Locate the cell with the specified text and output its (x, y) center coordinate. 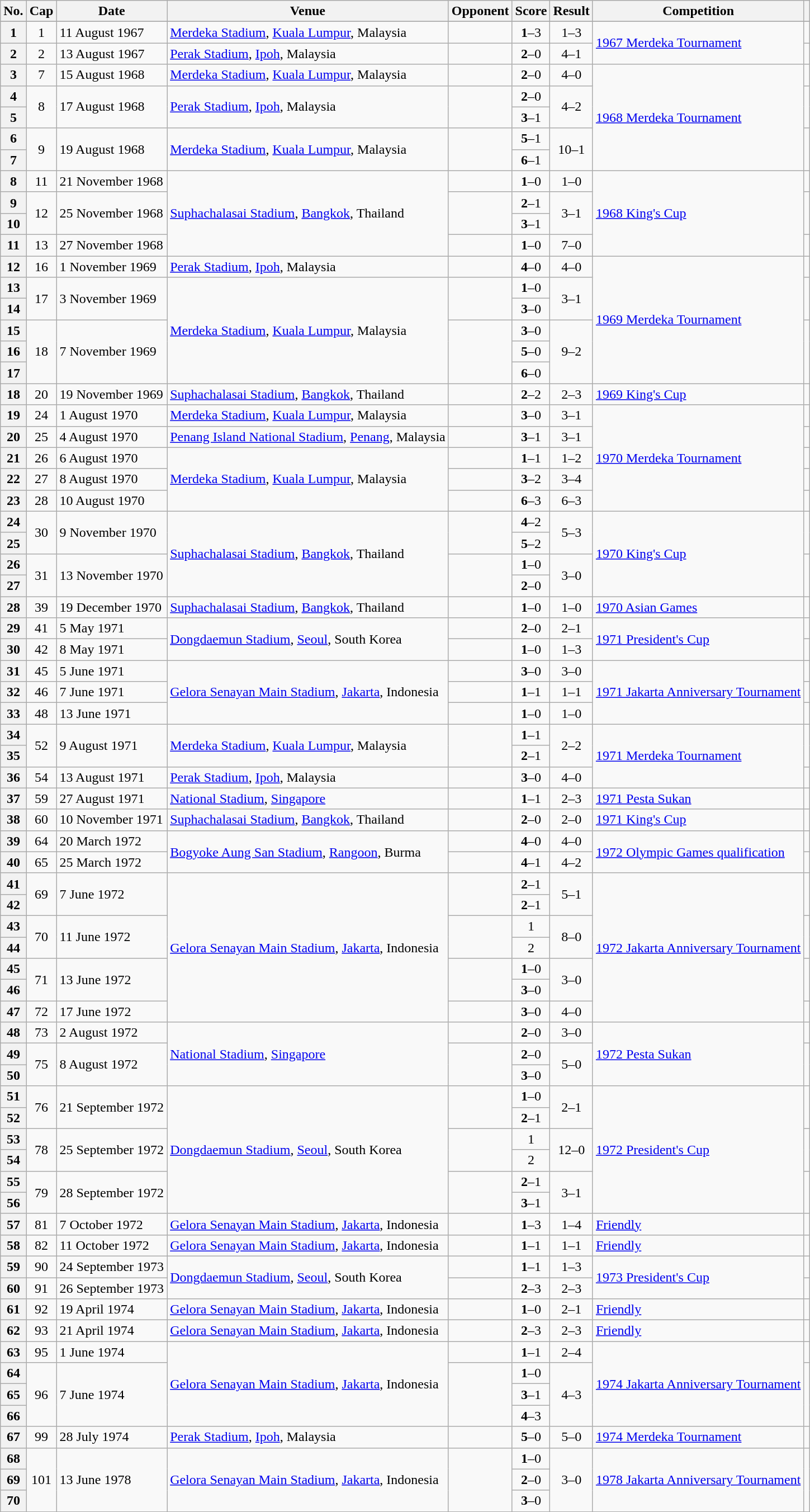
25 March 1972 (112, 862)
5 (13, 117)
34 (13, 735)
72 (41, 1012)
19 December 1970 (112, 607)
5 May 1971 (112, 629)
17 June 1972 (112, 1012)
Bogyoke Aung San Stadium, Rangoon, Burma (308, 852)
12–0 (571, 1150)
Competition (698, 11)
7–0 (571, 245)
1972 President's Cup (698, 1150)
73 (41, 1033)
Score (531, 11)
93 (41, 1331)
78 (41, 1150)
1968 Merdeka Tournament (698, 117)
55 (13, 1182)
40 (13, 862)
1971 King's Cup (698, 820)
7 June 1971 (112, 692)
61 (13, 1310)
5–3 (571, 532)
62 (13, 1331)
10 August 1970 (112, 500)
25 September 1972 (112, 1150)
36 (13, 777)
1972 Pesta Sukan (698, 1054)
35 (13, 756)
43 (13, 926)
1972 Jakarta Anniversary Tournament (698, 947)
20 March 1972 (112, 841)
1971 Pesta Sukan (698, 798)
15 (13, 330)
8 May 1971 (112, 650)
Result (571, 11)
7 November 1969 (112, 352)
11 June 1972 (112, 937)
No. (13, 11)
10 (13, 224)
75 (41, 1065)
11 August 1967 (112, 32)
1–2 (571, 458)
96 (41, 1395)
47 (13, 1012)
13 August 1967 (112, 54)
1967 Merdeka Tournament (698, 43)
15 August 1968 (112, 75)
51 (13, 1097)
1971 Merdeka Tournament (698, 756)
2 August 1972 (112, 1033)
79 (41, 1192)
1 June 1974 (112, 1352)
29 (13, 629)
19 (13, 415)
49 (13, 1054)
13 November 1970 (112, 575)
10–1 (571, 149)
1 November 1969 (112, 267)
5–2 (531, 543)
6–0 (531, 373)
3 November 1969 (112, 299)
Cap (41, 11)
1 August 1970 (112, 415)
3 (13, 75)
Venue (308, 11)
71 (41, 980)
10 November 1971 (112, 820)
6–1 (531, 160)
19 August 1968 (112, 149)
91 (41, 1288)
6 (13, 139)
7 October 1972 (112, 1224)
13 June 1971 (112, 714)
28 July 1974 (112, 1437)
1971 President's Cup (698, 639)
82 (41, 1245)
38 (13, 820)
92 (41, 1310)
1–4 (571, 1224)
14 (13, 309)
1974 Jakarta Anniversary Tournament (698, 1384)
68 (13, 1458)
8 August 1972 (112, 1065)
1969 King's Cup (698, 394)
1970 Merdeka Tournament (698, 458)
53 (13, 1139)
1969 Merdeka Tournament (698, 320)
26 September 1973 (112, 1288)
27 November 1968 (112, 245)
17 August 1968 (112, 107)
5 June 1971 (112, 671)
11 October 1972 (112, 1245)
23 (13, 500)
44 (13, 948)
9–2 (571, 352)
1972 Olympic Games qualification (698, 852)
24 September 1973 (112, 1267)
13 June 1978 (112, 1480)
4 (13, 96)
13 June 1972 (112, 980)
63 (13, 1352)
Date (112, 11)
58 (13, 1245)
101 (41, 1480)
37 (13, 798)
9 August 1971 (112, 745)
3–2 (531, 479)
4 August 1970 (112, 437)
95 (41, 1352)
1978 Jakarta Anniversary Tournament (698, 1480)
27 August 1971 (112, 798)
33 (13, 714)
19 April 1974 (112, 1310)
76 (41, 1107)
2–4 (571, 1352)
67 (13, 1437)
9 November 1970 (112, 532)
21 (13, 458)
13 August 1971 (112, 777)
7 June 1974 (112, 1395)
1971 Jakarta Anniversary Tournament (698, 692)
1973 President's Cup (698, 1277)
25 November 1968 (112, 213)
1974 Merdeka Tournament (698, 1437)
22 (13, 479)
6 August 1970 (112, 458)
81 (41, 1224)
90 (41, 1267)
1970 Asian Games (698, 607)
8–0 (571, 937)
1970 King's Cup (698, 554)
Penang Island National Stadium, Penang, Malaysia (308, 437)
99 (41, 1437)
21 April 1974 (112, 1331)
Opponent (480, 11)
56 (13, 1203)
7 June 1972 (112, 894)
57 (13, 1224)
1968 King's Cup (698, 213)
21 November 1968 (112, 181)
66 (13, 1416)
19 November 1969 (112, 394)
21 September 1972 (112, 1107)
8 August 1970 (112, 479)
32 (13, 692)
28 September 1972 (112, 1192)
3–4 (571, 479)
50 (13, 1075)
